Return [X, Y] of the center of cell containing provided text 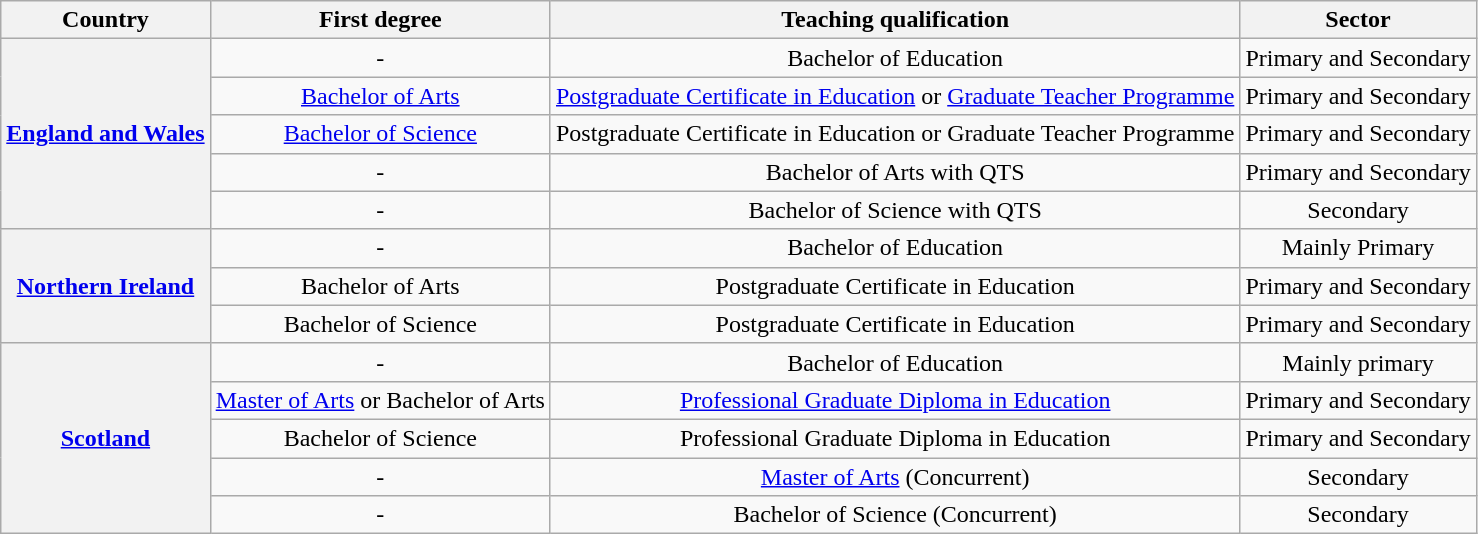
Mainly Primary [1358, 248]
Bachelor of Science with QTS [894, 210]
England and Wales [106, 134]
Scotland [106, 438]
Sector [1358, 20]
Master of Arts (Concurrent) [894, 477]
Bachelor of Science (Concurrent) [894, 515]
Country [106, 20]
Teaching qualification [894, 20]
Master of Arts or Bachelor of Arts [380, 400]
Northern Ireland [106, 286]
Bachelor of Arts with QTS [894, 172]
First degree [380, 20]
Mainly primary [1358, 362]
